For the text-containing cell, return its midpoint in (x, y) coordinate format. 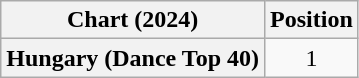
1 (312, 58)
Hungary (Dance Top 40) (133, 58)
Chart (2024) (133, 20)
Position (312, 20)
